Return [X, Y] of the center of cell containing provided text 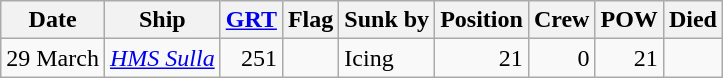
Icing [387, 58]
Died [692, 20]
29 March [53, 58]
Crew [562, 20]
Flag [310, 20]
GRT [251, 20]
Date [53, 20]
Ship [162, 20]
0 [562, 58]
251 [251, 58]
HMS Sulla [162, 58]
POW [629, 20]
Position [482, 20]
Sunk by [387, 20]
